Return the [X, Y] coordinate for the center point of the cell that contains the specified text.  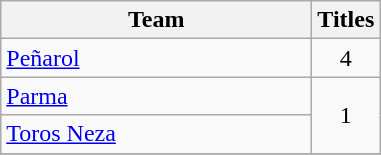
Parma [156, 96]
Toros Neza [156, 134]
Titles [346, 20]
1 [346, 115]
4 [346, 58]
Peñarol [156, 58]
Team [156, 20]
